Find where the given text appears and provide that cell's center as (x, y) coordinate. 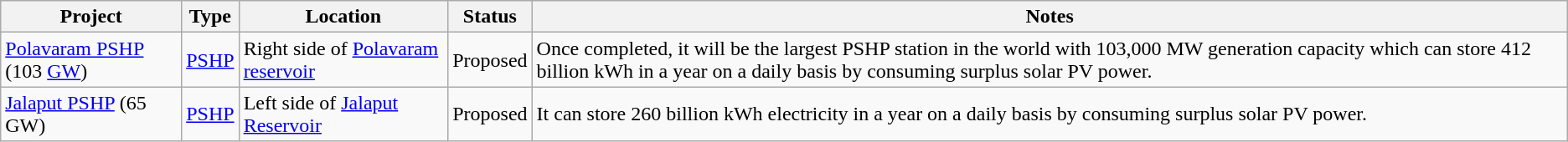
It can store 260 billion kWh electricity in a year on a daily basis by consuming surplus solar PV power. (1050, 114)
Type (210, 17)
Status (490, 17)
Project (91, 17)
Left side of Jalaput Reservoir (343, 114)
Notes (1050, 17)
Location (343, 17)
Jalaput PSHP (65 GW) (91, 114)
Polavaram PSHP (103 GW) (91, 60)
Right side of Polavaram reservoir (343, 60)
